Extract the [x, y] coordinate from the center of the cell holding the provided text.  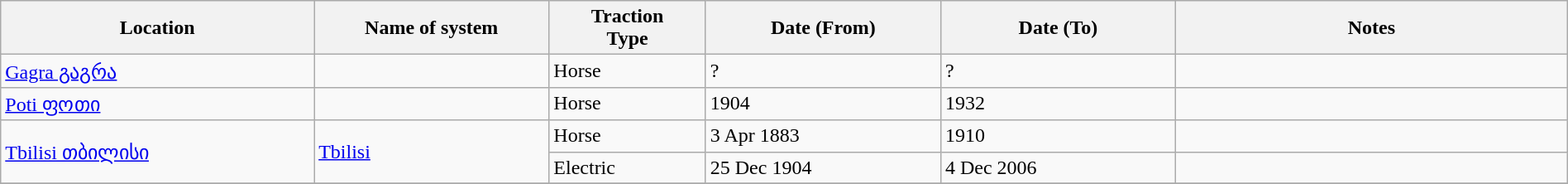
1910 [1058, 136]
Location [157, 28]
Date (From) [823, 28]
Poti ფოთი [157, 104]
Name of system [432, 28]
Electric [627, 167]
1904 [823, 104]
Gagra გაგრა [157, 71]
1932 [1058, 104]
Tbilisi თბილისი [157, 152]
Tbilisi [432, 152]
4 Dec 2006 [1058, 167]
Date (To) [1058, 28]
3 Apr 1883 [823, 136]
TractionType [627, 28]
25 Dec 1904 [823, 167]
Notes [1372, 28]
